Return the [x, y] coordinate for the center point of the cell that contains the specified text.  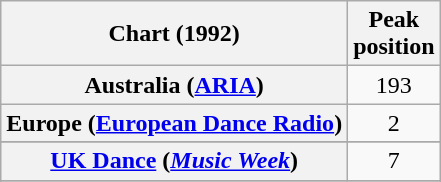
UK Dance (Music Week) [174, 161]
7 [394, 161]
2 [394, 123]
Chart (1992) [174, 34]
Australia (ARIA) [174, 85]
Europe (European Dance Radio) [174, 123]
Peakposition [394, 34]
193 [394, 85]
